For the text-containing cell, return its midpoint in [x, y] coordinate format. 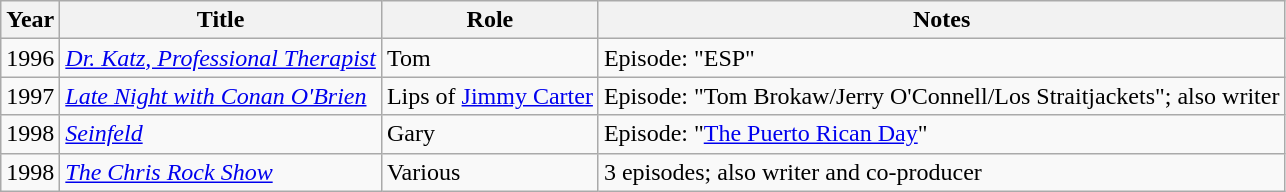
Late Night with Conan O'Brien [221, 96]
3 episodes; also writer and co-producer [942, 172]
Seinfeld [221, 134]
Tom [490, 58]
Various [490, 172]
Role [490, 20]
Dr. Katz, Professional Therapist [221, 58]
Episode: "The Puerto Rican Day" [942, 134]
Lips of Jimmy Carter [490, 96]
Year [30, 20]
Gary [490, 134]
Episode: "ESP" [942, 58]
Notes [942, 20]
Title [221, 20]
Episode: "Tom Brokaw/Jerry O'Connell/Los Straitjackets"; also writer [942, 96]
The Chris Rock Show [221, 172]
1997 [30, 96]
1996 [30, 58]
